Output the [X, Y] coordinate of the center of the cell containing the given text.  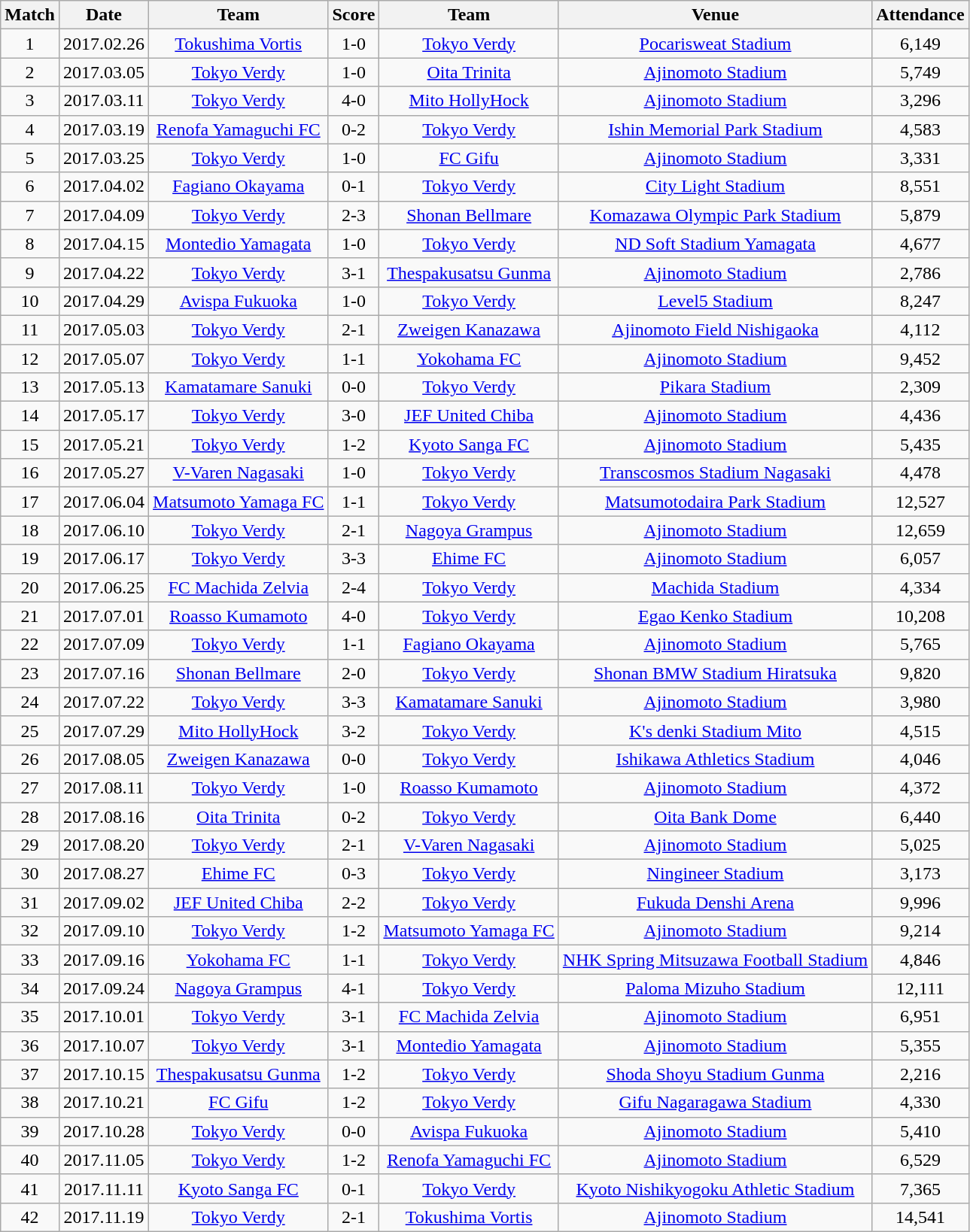
2017.04.02 [104, 187]
3-2 [354, 730]
39 [30, 1131]
32 [30, 931]
Score [354, 15]
7 [30, 215]
5,355 [920, 1045]
Gifu Nagaragawa Stadium [715, 1103]
2 [30, 72]
8,247 [920, 301]
2017.05.03 [104, 329]
Ningineer Stadium [715, 874]
12,111 [920, 988]
4,334 [920, 587]
11 [30, 329]
22 [30, 645]
Transcosmos Stadium Nagasaki [715, 473]
6,057 [920, 559]
4,846 [920, 960]
12,659 [920, 530]
K's denki Stadium Mito [715, 730]
37 [30, 1074]
5,749 [920, 72]
2017.11.19 [104, 1217]
2017.06.04 [104, 502]
Kyoto Nishikyogoku Athletic Stadium [715, 1188]
3 [30, 101]
2017.06.17 [104, 559]
3,331 [920, 158]
2017.05.27 [104, 473]
NHK Spring Mitsuzawa Football Stadium [715, 960]
2017.08.20 [104, 845]
2-4 [354, 587]
2017.07.16 [104, 673]
17 [30, 502]
Oita Bank Dome [715, 816]
8 [30, 244]
Matsumotodaira Park Stadium [715, 502]
9 [30, 272]
4 [30, 129]
Fukuda Denshi Arena [715, 903]
38 [30, 1103]
35 [30, 1017]
2017.09.10 [104, 931]
2017.10.21 [104, 1103]
Ishin Memorial Park Stadium [715, 129]
2017.10.07 [104, 1045]
40 [30, 1160]
3-0 [354, 416]
16 [30, 473]
14,541 [920, 1217]
Ishikawa Athletics Stadium [715, 759]
Pocarisweat Stadium [715, 44]
2017.05.21 [104, 445]
4,372 [920, 787]
2017.05.13 [104, 387]
2017.08.16 [104, 816]
2-3 [354, 215]
3,173 [920, 874]
26 [30, 759]
Date [104, 15]
2017.05.07 [104, 359]
2017.05.17 [104, 416]
Komazawa Olympic Park Stadium [715, 215]
2017.07.09 [104, 645]
2017.11.05 [104, 1160]
2017.06.25 [104, 587]
2-2 [354, 903]
6 [30, 187]
15 [30, 445]
6,529 [920, 1160]
9,452 [920, 359]
13 [30, 387]
4,515 [920, 730]
Shonan BMW Stadium Hiratsuka [715, 673]
6,149 [920, 44]
4,112 [920, 329]
2017.08.27 [104, 874]
Attendance [920, 15]
10,208 [920, 616]
2017.11.11 [104, 1188]
36 [30, 1045]
2017.03.05 [104, 72]
2,309 [920, 387]
5,879 [920, 215]
2017.04.15 [104, 244]
City Light Stadium [715, 187]
34 [30, 988]
2017.03.19 [104, 129]
30 [30, 874]
18 [30, 530]
4,330 [920, 1103]
3,296 [920, 101]
12 [30, 359]
5 [30, 158]
20 [30, 587]
2017.07.01 [104, 616]
2017.06.10 [104, 530]
Shoda Shoyu Stadium Gunma [715, 1074]
5,410 [920, 1131]
25 [30, 730]
6,951 [920, 1017]
24 [30, 702]
6,440 [920, 816]
42 [30, 1217]
7,365 [920, 1188]
2017.04.09 [104, 215]
0-3 [354, 874]
41 [30, 1188]
29 [30, 845]
2017.03.11 [104, 101]
2,786 [920, 272]
2017.08.05 [104, 759]
2017.07.22 [104, 702]
14 [30, 416]
2017.10.28 [104, 1131]
9,820 [920, 673]
4,478 [920, 473]
2017.04.22 [104, 272]
28 [30, 816]
4,677 [920, 244]
Paloma Mizuho Stadium [715, 988]
2017.04.29 [104, 301]
33 [30, 960]
2017.07.29 [104, 730]
Level5 Stadium [715, 301]
Pikara Stadium [715, 387]
Ajinomoto Field Nishigaoka [715, 329]
2017.10.15 [104, 1074]
31 [30, 903]
23 [30, 673]
Machida Stadium [715, 587]
19 [30, 559]
Venue [715, 15]
2017.10.01 [104, 1017]
1 [30, 44]
4,583 [920, 129]
2,216 [920, 1074]
3,980 [920, 702]
4,046 [920, 759]
5,435 [920, 445]
5,025 [920, 845]
2017.09.16 [104, 960]
2017.09.02 [104, 903]
2017.08.11 [104, 787]
2-0 [354, 673]
21 [30, 616]
Match [30, 15]
8,551 [920, 187]
5,765 [920, 645]
27 [30, 787]
9,996 [920, 903]
4,436 [920, 416]
2017.09.24 [104, 988]
9,214 [920, 931]
10 [30, 301]
Egao Kenko Stadium [715, 616]
12,527 [920, 502]
4-1 [354, 988]
ND Soft Stadium Yamagata [715, 244]
2017.03.25 [104, 158]
2017.02.26 [104, 44]
